Find where the given text appears and provide that cell's center as [x, y] coordinate. 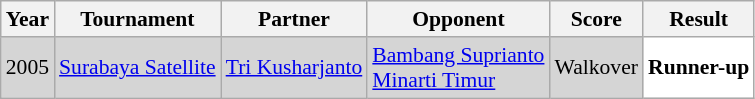
Runner-up [698, 68]
Bambang Suprianto Minarti Timur [458, 68]
Year [28, 19]
2005 [28, 68]
Walkover [596, 68]
Result [698, 19]
Tri Kusharjanto [294, 68]
Surabaya Satellite [138, 68]
Score [596, 19]
Partner [294, 19]
Tournament [138, 19]
Opponent [458, 19]
